From the cell containing the given text, extract its center point as (X, Y) coordinate. 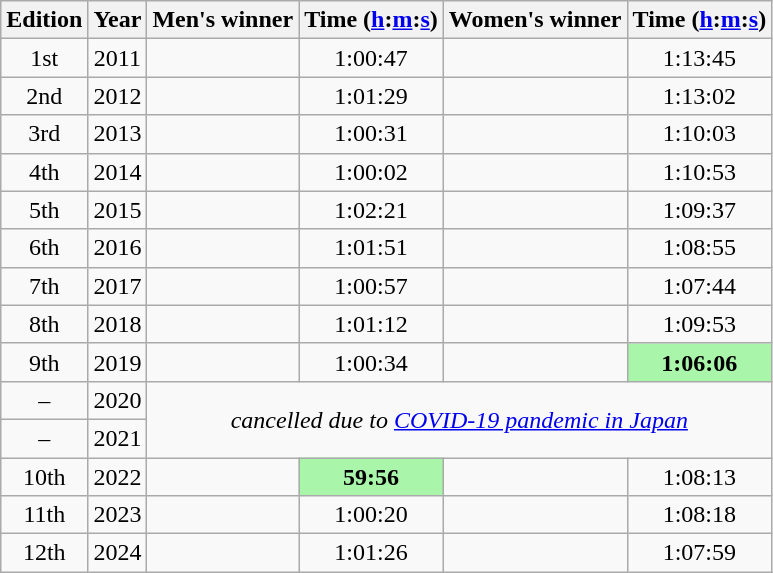
1:02:21 (372, 210)
2013 (118, 134)
1:08:13 (700, 477)
2012 (118, 96)
2016 (118, 248)
1:13:45 (700, 58)
2015 (118, 210)
1:01:26 (372, 553)
2023 (118, 515)
Edition (44, 20)
1:01:12 (372, 324)
1:09:37 (700, 210)
59:56 (372, 477)
1:00:34 (372, 362)
8th (44, 324)
Women's winner (535, 20)
7th (44, 286)
4th (44, 172)
2018 (118, 324)
1:00:47 (372, 58)
2022 (118, 477)
1:00:20 (372, 515)
1:10:03 (700, 134)
11th (44, 515)
2017 (118, 286)
2014 (118, 172)
1:08:55 (700, 248)
cancelled due to COVID-19 pandemic in Japan (460, 419)
1:00:57 (372, 286)
2024 (118, 553)
1st (44, 58)
1:07:44 (700, 286)
2019 (118, 362)
2020 (118, 400)
1:10:53 (700, 172)
1:07:59 (700, 553)
1:00:31 (372, 134)
5th (44, 210)
Men's winner (223, 20)
1:01:29 (372, 96)
2021 (118, 438)
Year (118, 20)
9th (44, 362)
2011 (118, 58)
1:13:02 (700, 96)
1:00:02 (372, 172)
1:01:51 (372, 248)
3rd (44, 134)
12th (44, 553)
2nd (44, 96)
1:06:06 (700, 362)
1:09:53 (700, 324)
10th (44, 477)
1:08:18 (700, 515)
6th (44, 248)
